Scan for the cell matching the given text and deliver its (x, y) coordinate at center. 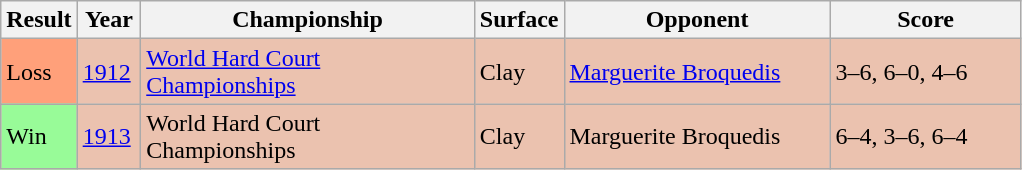
1912 (109, 72)
Championship (308, 20)
Loss (39, 72)
Win (39, 136)
3–6, 6–0, 4–6 (926, 72)
Year (109, 20)
Score (926, 20)
6–4, 3–6, 6–4 (926, 136)
Opponent (697, 20)
1913 (109, 136)
Surface (519, 20)
Result (39, 20)
